Detect which cell encompasses the target text, then output its (X, Y) center coordinate. 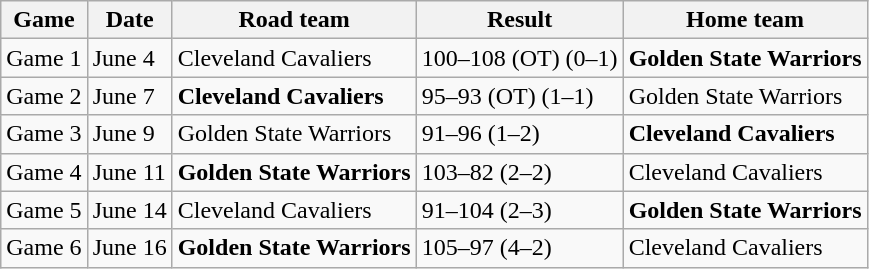
Game 6 (44, 248)
Date (130, 20)
105–97 (4–2) (520, 248)
Result (520, 20)
June 9 (130, 134)
91–104 (2–3) (520, 210)
June 4 (130, 58)
Game 4 (44, 172)
June 14 (130, 210)
Game 1 (44, 58)
95–93 (OT) (1–1) (520, 96)
91–96 (1–2) (520, 134)
Home team (745, 20)
June 11 (130, 172)
Game 3 (44, 134)
Game (44, 20)
Game 5 (44, 210)
June 7 (130, 96)
103–82 (2–2) (520, 172)
100–108 (OT) (0–1) (520, 58)
Road team (294, 20)
Game 2 (44, 96)
June 16 (130, 248)
